Capture the cell that displays the provided text and extract its (x, y) central coordinate. 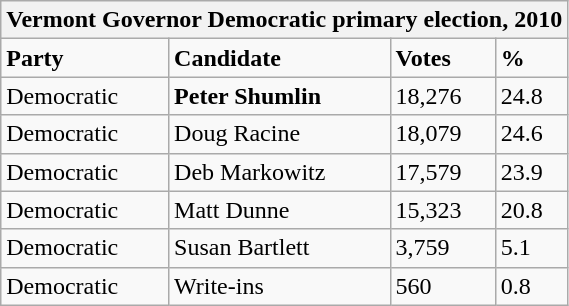
Write-ins (280, 286)
Susan Bartlett (280, 248)
Peter Shumlin (280, 96)
Deb Markowitz (280, 172)
5.1 (531, 248)
% (531, 58)
Matt Dunne (280, 210)
Party (85, 58)
15,323 (442, 210)
23.9 (531, 172)
0.8 (531, 286)
18,079 (442, 134)
18,276 (442, 96)
20.8 (531, 210)
Doug Racine (280, 134)
560 (442, 286)
24.8 (531, 96)
24.6 (531, 134)
Votes (442, 58)
3,759 (442, 248)
Candidate (280, 58)
Vermont Governor Democratic primary election, 2010 (284, 20)
17,579 (442, 172)
